Provide the [X, Y] coordinate of the cell's center where the given text is located.  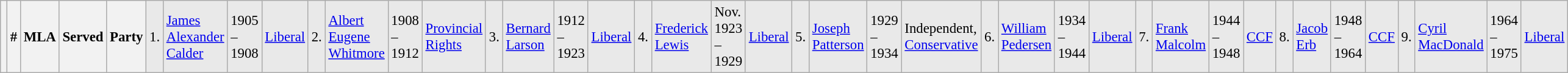
2. [317, 36]
7. [1144, 36]
Joseph Patterson [838, 36]
8. [1284, 36]
Frank Malcolm [1181, 36]
Nov. 1923 – 1929 [728, 36]
Frederick Lewis [681, 36]
1964 – 1975 [1504, 36]
James Alexander Calder [195, 36]
9. [1406, 36]
1929 – 1934 [884, 36]
Bernard Larson [528, 36]
5. [801, 36]
MLA [40, 36]
1905 – 1908 [245, 36]
6. [990, 36]
Jacob Erb [1312, 36]
Served [83, 36]
1908 – 1912 [405, 36]
1. [155, 36]
Albert Eugene Whitmore [356, 36]
William Pedersen [1026, 36]
Cyril MacDonald [1451, 36]
Independent, Conservative [942, 36]
1912 – 1923 [571, 36]
4. [643, 36]
Provincial Rights [454, 36]
1944 – 1948 [1226, 36]
1934 – 1944 [1072, 36]
# [13, 36]
1948 – 1964 [1348, 36]
3. [494, 36]
Party [127, 36]
